Provide the (x, y) coordinate of the cell's center where the given text is located.  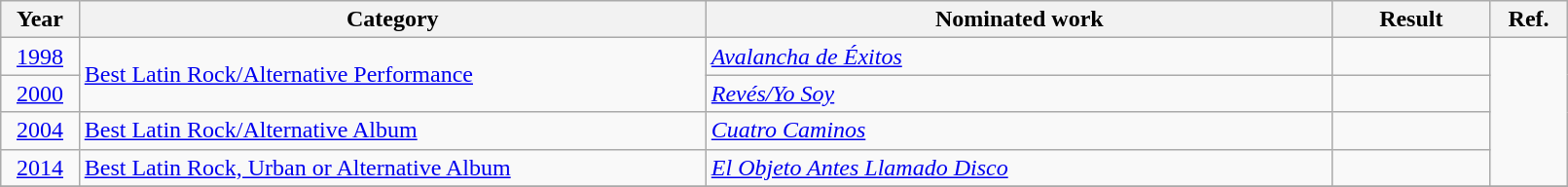
2004 (40, 131)
Nominated work (1019, 19)
Revés/Yo Soy (1019, 93)
El Objeto Antes Llamado Disco (1019, 168)
Avalancha de Éxitos (1019, 56)
Year (40, 19)
Category (392, 19)
Ref. (1528, 19)
2014 (40, 168)
2000 (40, 93)
1998 (40, 56)
Best Latin Rock/Alternative Performance (392, 75)
Best Latin Rock, Urban or Alternative Album (392, 168)
Result (1411, 19)
Best Latin Rock/Alternative Album (392, 131)
Cuatro Caminos (1019, 131)
